Search for the cell housing the specified text and yield its (X, Y) center coordinate. 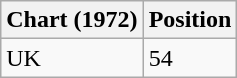
UK (72, 58)
54 (190, 58)
Chart (1972) (72, 20)
Position (190, 20)
